Scan for the cell matching the given text and deliver its (x, y) coordinate at center. 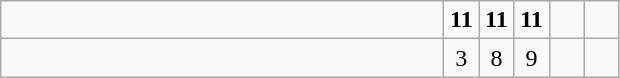
3 (462, 58)
9 (532, 58)
8 (496, 58)
